Return (X, Y) of the center of cell containing provided text 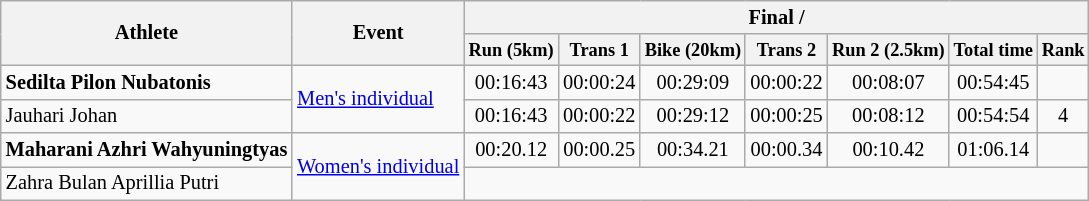
00:34.21 (692, 150)
Athlete (146, 32)
00:00:25 (786, 116)
00:00.34 (786, 150)
00:20.12 (511, 150)
Event (378, 32)
01:06.14 (993, 150)
00:54:45 (993, 82)
Jauhari Johan (146, 116)
Bike (20km) (692, 50)
00:08:07 (889, 82)
00:08:12 (889, 116)
00:29:12 (692, 116)
Final / (776, 17)
00:54:54 (993, 116)
Run 2 (2.5km) (889, 50)
00:10.42 (889, 150)
Zahra Bulan Aprillia Putri (146, 183)
Sedilta Pilon Nubatonis (146, 82)
Rank (1063, 50)
Maharani Azhri Wahyuningtyas (146, 150)
00:00.25 (599, 150)
00:29:09 (692, 82)
Women's individual (378, 166)
Run (5km) (511, 50)
Trans 2 (786, 50)
Men's individual (378, 98)
4 (1063, 116)
Trans 1 (599, 50)
00:00:24 (599, 82)
Total time (993, 50)
